Determine the [x, y] coordinate at the center of the cell enclosing the given text.  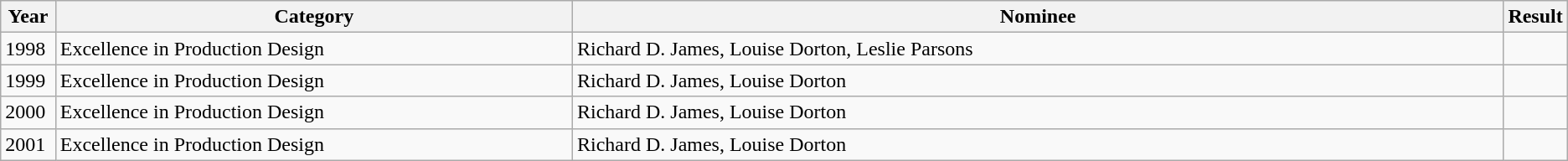
Category [313, 17]
1998 [28, 49]
Year [28, 17]
Result [1535, 17]
Nominee [1037, 17]
1999 [28, 80]
2000 [28, 112]
2001 [28, 144]
Richard D. James, Louise Dorton, Leslie Parsons [1037, 49]
